Capture the cell that displays the provided text and extract its [x, y] central coordinate. 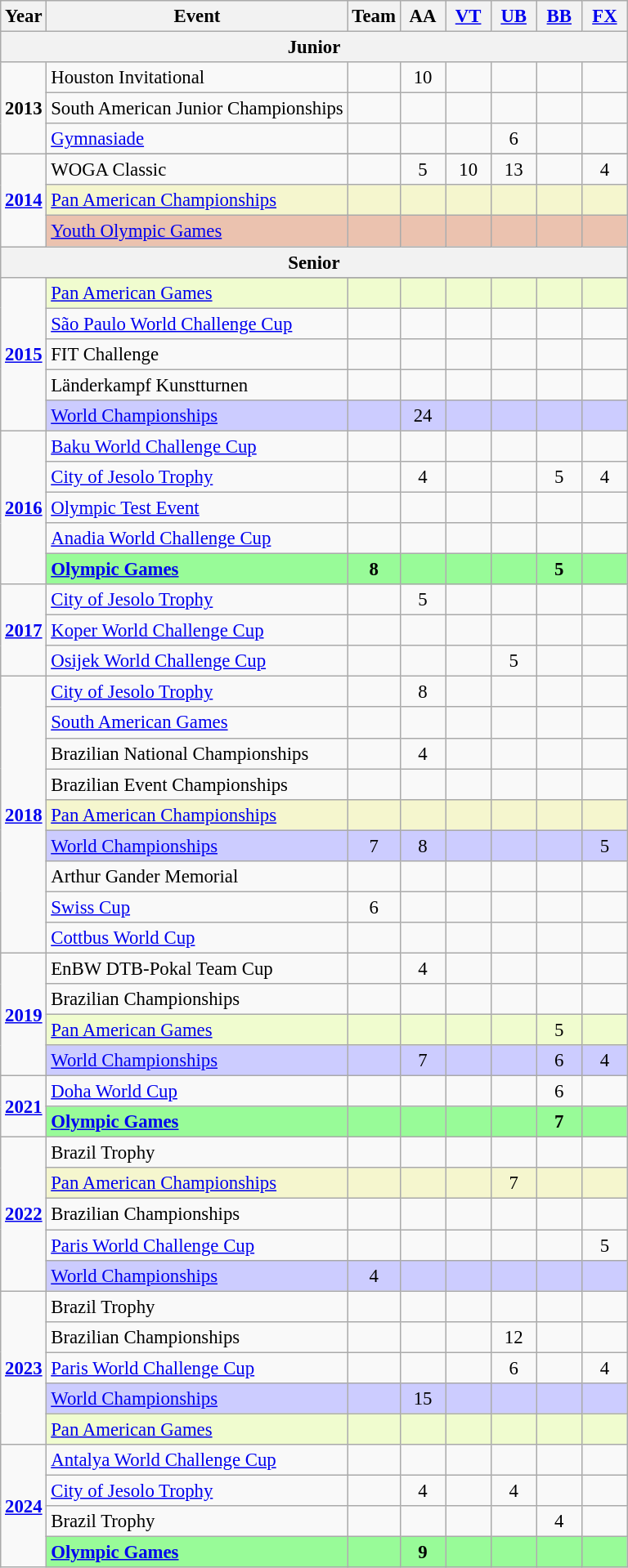
2017 [24, 631]
2013 [24, 108]
Swiss Cup [197, 907]
Baku World Challenge Cup [197, 446]
WOGA Classic [197, 170]
Youth Olympic Games [197, 231]
Cottbus World Cup [197, 938]
Osijek World Challenge Cup [197, 661]
Gymnasiade [197, 139]
Arthur Gander Memorial [197, 877]
Year [24, 16]
FIT Challenge [197, 354]
2016 [24, 507]
24 [423, 416]
AA [423, 16]
South American Games [197, 723]
13 [514, 170]
Olympic Test Event [197, 507]
Brazilian National Championships [197, 753]
Senior [314, 262]
Junior [314, 47]
Houston Invitational [197, 78]
Team [374, 16]
FX [605, 16]
São Paulo World Challenge Cup [197, 324]
12 [514, 1337]
Doha World Cup [197, 1092]
Länderkampf Kunstturnen [197, 385]
2014 [24, 201]
2021 [24, 1106]
2019 [24, 1014]
Event [197, 16]
EnBW DTB-Pokal Team Cup [197, 968]
9 [423, 1552]
VT [469, 16]
BB [559, 16]
2023 [24, 1368]
Brazilian Event Championships [197, 784]
2022 [24, 1214]
2018 [24, 815]
2015 [24, 354]
15 [423, 1399]
Koper World Challenge Cup [197, 631]
Anadia World Challenge Cup [197, 538]
South American Junior Championships [197, 109]
UB [514, 16]
Antalya World Challenge Cup [197, 1460]
2024 [24, 1506]
